Locate the cell with the specified text and output its [x, y] center coordinate. 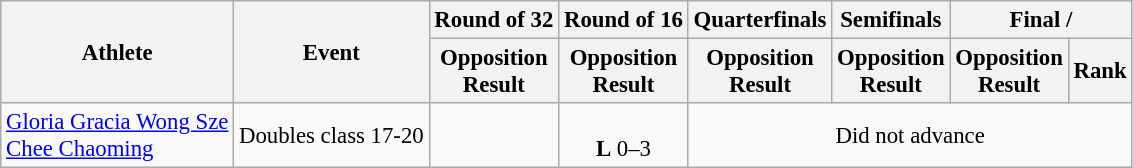
Did not advance [910, 136]
Athlete [118, 52]
L 0–3 [624, 136]
Round of 16 [624, 20]
Semifinals [891, 20]
Final / [1041, 20]
Round of 32 [494, 20]
Quarterfinals [760, 20]
Gloria Gracia Wong SzeChee Chaoming [118, 136]
Rank [1100, 72]
Event [332, 52]
Doubles class 17-20 [332, 136]
